Output the [X, Y] coordinate of the center of the cell containing the given text.  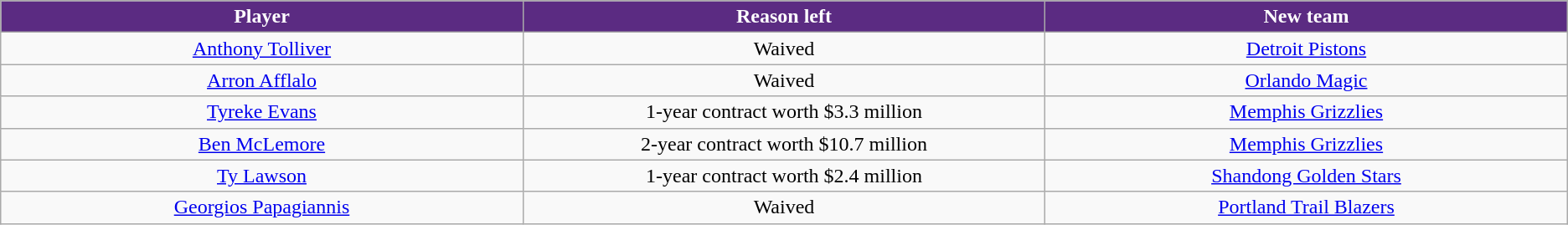
Tyreke Evans [261, 112]
Anthony Tolliver [261, 49]
2-year contract worth $10.7 million [784, 144]
Georgios Papagiannis [261, 207]
Reason left [784, 17]
Detroit Pistons [1307, 49]
Shandong Golden Stars [1307, 176]
Player [261, 17]
Orlando Magic [1307, 80]
1-year contract worth $3.3 million [784, 112]
Arron Afflalo [261, 80]
1-year contract worth $2.4 million [784, 176]
Ty Lawson [261, 176]
Portland Trail Blazers [1307, 207]
New team [1307, 17]
Ben McLemore [261, 144]
